Provide the [X, Y] coordinate of the cell's center where the given text is located.  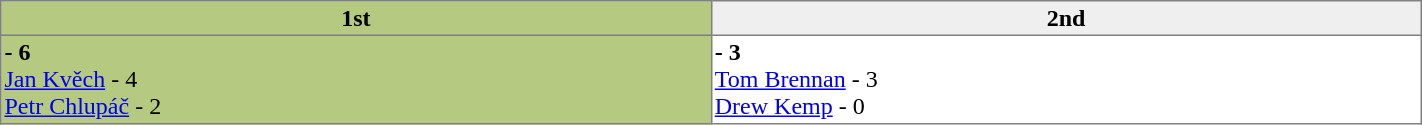
1st [356, 18]
- 6Jan Kvěch - 4Petr Chlupáč - 2 [356, 79]
2nd [1066, 18]
- 3Tom Brennan - 3Drew Kemp - 0 [1066, 79]
